Capture the cell that displays the provided text and extract its (x, y) central coordinate. 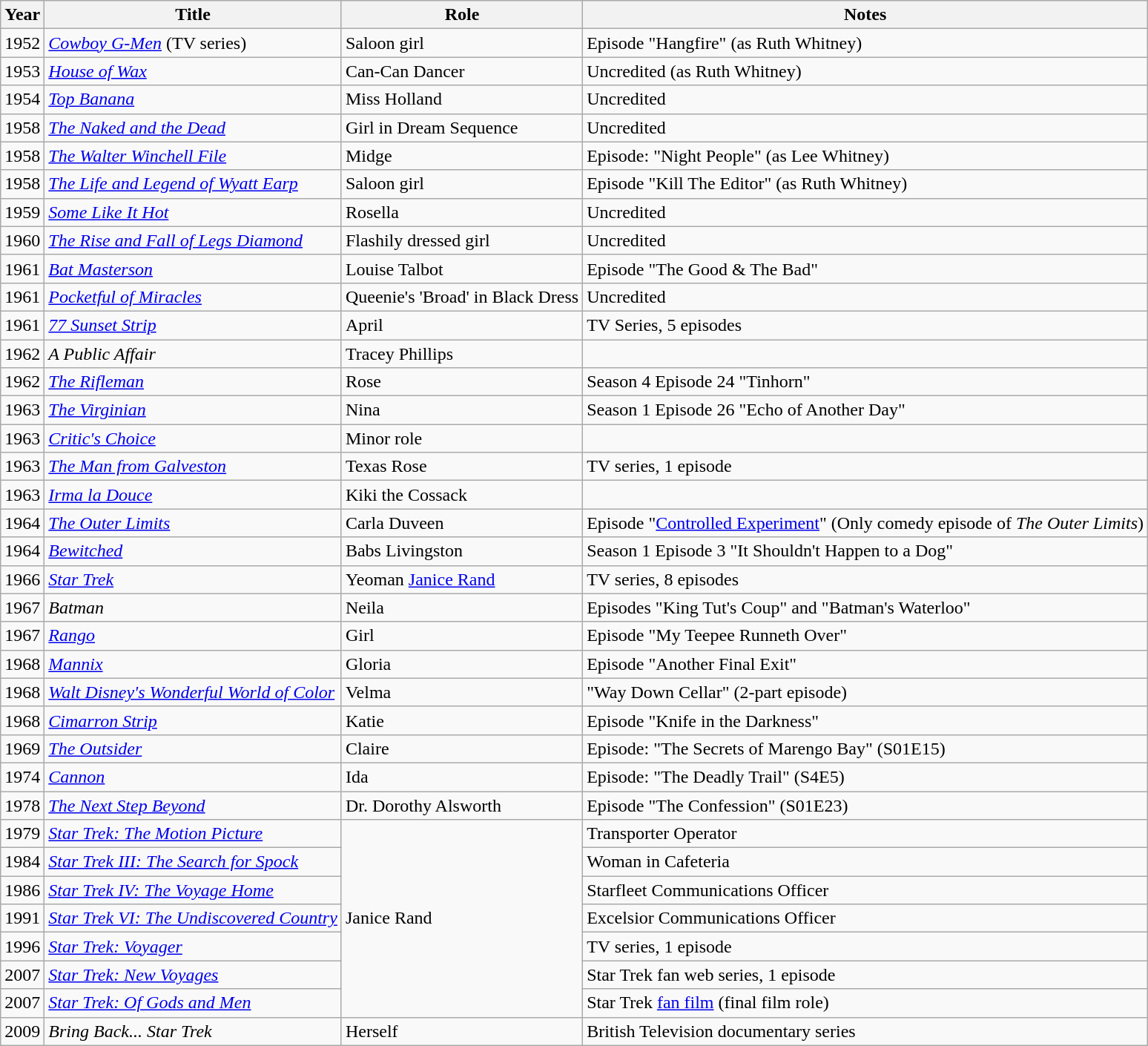
Janice Rand (461, 918)
Star Trek: New Voyages (193, 975)
Some Like It Hot (193, 212)
Miss Holland (461, 99)
British Television documentary series (865, 1031)
Dr. Dorothy Alsworth (461, 805)
Velma (461, 692)
Rosella (461, 212)
1959 (22, 212)
Tracey Phillips (461, 354)
Irma la Douce (193, 495)
Ida (461, 777)
Pocketful of Miracles (193, 297)
1974 (22, 777)
1996 (22, 947)
Cimarron Strip (193, 720)
1969 (22, 749)
Babs Livingston (461, 551)
Bring Back... Star Trek (193, 1031)
Woman in Cafeteria (865, 862)
Herself (461, 1031)
Rose (461, 382)
Critic's Choice (193, 438)
Girl (461, 636)
1991 (22, 918)
The Walter Winchell File (193, 156)
Year (22, 15)
Bat Masterson (193, 269)
Louise Talbot (461, 269)
Star Trek: Voyager (193, 947)
Star Trek III: The Search for Spock (193, 862)
Episode: "The Secrets of Marengo Bay" (S01E15) (865, 749)
Can-Can Dancer (461, 71)
Batman (193, 608)
Uncredited (as Ruth Whitney) (865, 71)
Gloria (461, 664)
Top Banana (193, 99)
Starfleet Communications Officer (865, 890)
Season 1 Episode 26 "Echo of Another Day" (865, 410)
1954 (22, 99)
The Rifleman (193, 382)
1952 (22, 43)
Midge (461, 156)
1978 (22, 805)
Star Trek fan web series, 1 episode (865, 975)
1986 (22, 890)
Star Trek IV: The Voyage Home (193, 890)
Episodes "King Tut's Coup" and "Batman's Waterloo" (865, 608)
Excelsior Communications Officer (865, 918)
1979 (22, 834)
Kiki the Cossack (461, 495)
Star Trek: Of Gods and Men (193, 1003)
TV series, 8 episodes (865, 579)
Katie (461, 720)
Episode: "The Deadly Trail" (S4E5) (865, 777)
Star Trek (193, 579)
Walt Disney's Wonderful World of Color (193, 692)
The Rise and Fall of Legs Diamond (193, 240)
Title (193, 15)
TV Series, 5 episodes (865, 325)
Cannon (193, 777)
Episode "Kill The Editor" (as Ruth Whitney) (865, 184)
A Public Affair (193, 354)
Bewitched (193, 551)
Notes (865, 15)
April (461, 325)
The Man from Galveston (193, 467)
77 Sunset Strip (193, 325)
Nina (461, 410)
"Way Down Cellar" (2-part episode) (865, 692)
Episode: "Night People" (as Lee Whitney) (865, 156)
Season 4 Episode 24 "Tinhorn" (865, 382)
Episode "My Teepee Runneth Over" (865, 636)
Episode "Hangfire" (as Ruth Whitney) (865, 43)
Star Trek: The Motion Picture (193, 834)
Star Trek VI: The Undiscovered Country (193, 918)
Carla Duveen (461, 523)
Texas Rose (461, 467)
Girl in Dream Sequence (461, 128)
The Outsider (193, 749)
Star Trek fan film (final film role) (865, 1003)
2009 (22, 1031)
The Outer Limits (193, 523)
Queenie's 'Broad' in Black Dress (461, 297)
The Life and Legend of Wyatt Earp (193, 184)
Yeoman Janice Rand (461, 579)
1960 (22, 240)
1953 (22, 71)
Claire (461, 749)
Season 1 Episode 3 "It Shouldn't Happen to a Dog" (865, 551)
Episode "Knife in the Darkness" (865, 720)
1966 (22, 579)
Episode "Controlled Experiment" (Only comedy episode of The Outer Limits) (865, 523)
Role (461, 15)
Episode "The Good & The Bad" (865, 269)
Cowboy G-Men (TV series) (193, 43)
The Naked and the Dead (193, 128)
Rango (193, 636)
House of Wax (193, 71)
Flashily dressed girl (461, 240)
Mannix (193, 664)
Minor role (461, 438)
The Virginian (193, 410)
Episode "The Confession" (S01E23) (865, 805)
Neila (461, 608)
Transporter Operator (865, 834)
The Next Step Beyond (193, 805)
1984 (22, 862)
Episode "Another Final Exit" (865, 664)
